Locate the cell with the specified text and output its (X, Y) center coordinate. 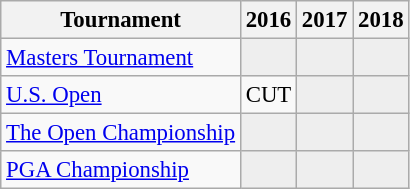
2018 (381, 20)
2017 (325, 20)
2016 (268, 20)
Tournament (121, 20)
CUT (268, 95)
The Open Championship (121, 133)
Masters Tournament (121, 58)
U.S. Open (121, 95)
PGA Championship (121, 170)
